Find where the given text appears and provide that cell's center as (x, y) coordinate. 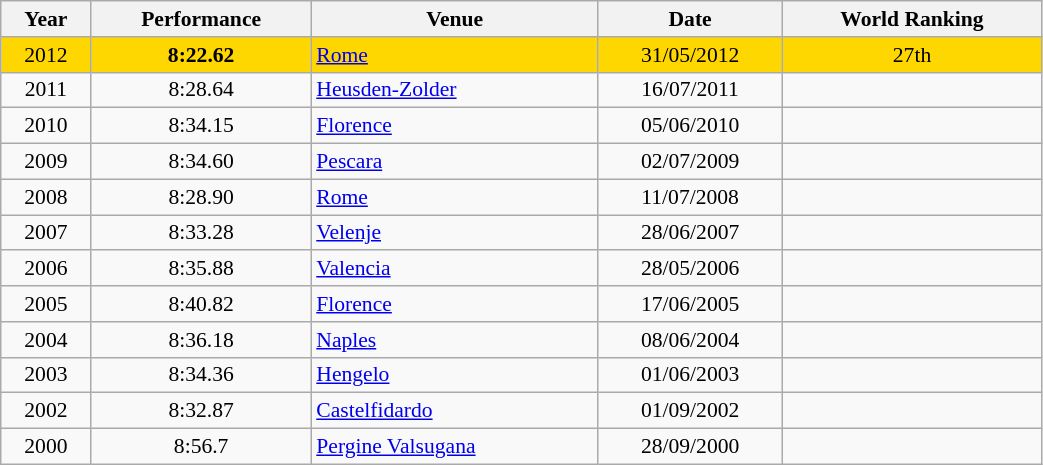
8:33.28 (201, 233)
8:28.90 (201, 197)
8:34.36 (201, 375)
01/09/2002 (690, 411)
02/07/2009 (690, 162)
2011 (46, 90)
Castelfidardo (454, 411)
08/06/2004 (690, 340)
2006 (46, 269)
Pescara (454, 162)
05/06/2010 (690, 126)
World Ranking (912, 19)
2003 (46, 375)
8:22.62 (201, 55)
Pergine Valsugana (454, 447)
2004 (46, 340)
Velenje (454, 233)
2000 (46, 447)
27th (912, 55)
8:40.82 (201, 304)
2010 (46, 126)
8:34.60 (201, 162)
Valencia (454, 269)
Date (690, 19)
8:32.87 (201, 411)
01/06/2003 (690, 375)
Hengelo (454, 375)
28/05/2006 (690, 269)
Performance (201, 19)
11/07/2008 (690, 197)
2002 (46, 411)
2008 (46, 197)
2012 (46, 55)
28/09/2000 (690, 447)
8:35.88 (201, 269)
Year (46, 19)
Naples (454, 340)
31/05/2012 (690, 55)
8:34.15 (201, 126)
2007 (46, 233)
17/06/2005 (690, 304)
Venue (454, 19)
2009 (46, 162)
Heusden-Zolder (454, 90)
28/06/2007 (690, 233)
8:56.7 (201, 447)
8:36.18 (201, 340)
8:28.64 (201, 90)
2005 (46, 304)
16/07/2011 (690, 90)
